Identify which cell holds the provided text, then report its (X, Y) central coordinate. 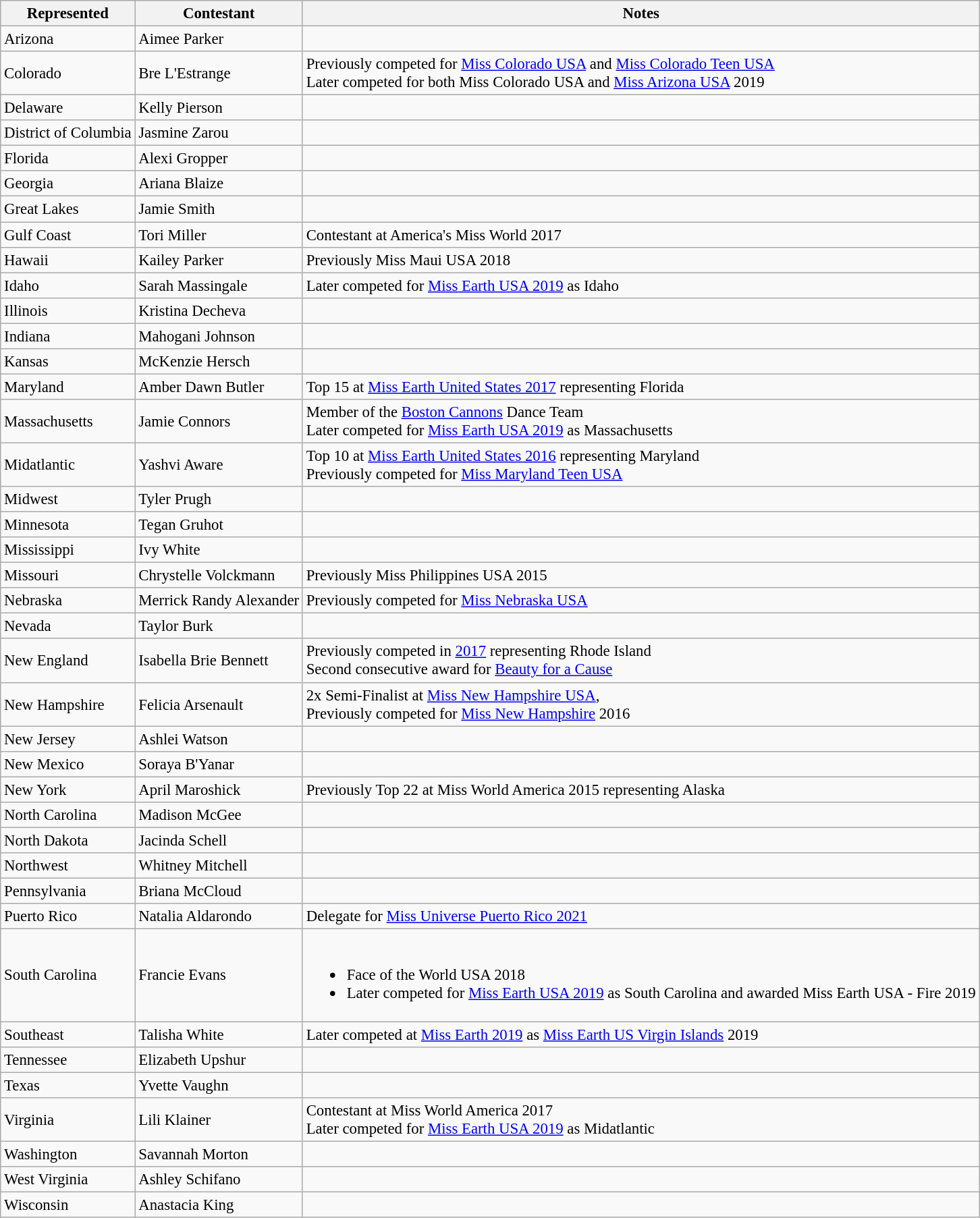
McKenzie Hersch (219, 362)
Minnesota (67, 525)
Northwest (67, 866)
Elizabeth Upshur (219, 1059)
Florida (67, 159)
Delegate for Miss Universe Puerto Rico 2021 (641, 916)
Jamie Connors (219, 421)
Indiana (67, 336)
District of Columbia (67, 133)
April Maroshick (219, 790)
Idaho (67, 285)
Kristina Decheva (219, 310)
Southeast (67, 1034)
Francie Evans (219, 976)
Taylor Burk (219, 626)
Chrystelle Volckmann (219, 576)
Sarah Massingale (219, 285)
Ivy White (219, 550)
Lili Klainer (219, 1119)
Tegan Gruhot (219, 525)
Isabella Brie Bennett (219, 661)
Top 10 at Miss Earth United States 2016 representing MarylandPreviously competed for Miss Maryland Teen USA (641, 464)
Kansas (67, 362)
Kelly Pierson (219, 108)
New Mexico (67, 764)
Yashvi Aware (219, 464)
New Hampshire (67, 704)
Yvette Vaughn (219, 1085)
Bre L'Estrange (219, 73)
Texas (67, 1085)
Gulf Coast (67, 235)
Washington (67, 1154)
Briana McCloud (219, 891)
Tennessee (67, 1059)
Hawaii (67, 260)
Georgia (67, 184)
Madison McGee (219, 815)
Face of the World USA 2018Later competed for Miss Earth USA 2019 as South Carolina and awarded Miss Earth USA - Fire 2019 (641, 976)
Ariana Blaize (219, 184)
Member of the Boston Cannons Dance TeamLater competed for Miss Earth USA 2019 as Massachusetts (641, 421)
Delaware (67, 108)
Top 15 at Miss Earth United States 2017 representing Florida (641, 387)
Later competed for Miss Earth USA 2019 as Idaho (641, 285)
Midatlantic (67, 464)
Previously Miss Maui USA 2018 (641, 260)
New England (67, 661)
Ashley Schifano (219, 1180)
Previously competed for Miss Colorado USA and Miss Colorado Teen USALater competed for both Miss Colorado USA and Miss Arizona USA 2019 (641, 73)
Amber Dawn Butler (219, 387)
New Jersey (67, 739)
Virginia (67, 1119)
Maryland (67, 387)
Mahogani Johnson (219, 336)
Jacinda Schell (219, 840)
Previously competed in 2017 representing Rhode IslandSecond consecutive award for Beauty for a Cause (641, 661)
Natalia Aldarondo (219, 916)
South Carolina (67, 976)
New York (67, 790)
Jamie Smith (219, 209)
Later competed at Miss Earth 2019 as Miss Earth US Virgin Islands 2019 (641, 1034)
Midwest (67, 499)
Contestant at America's Miss World 2017 (641, 235)
Felicia Arsenault (219, 704)
Tyler Prugh (219, 499)
Tori Miller (219, 235)
Previously competed for Miss Nebraska USA (641, 601)
Wisconsin (67, 1205)
Contestant at Miss World America 2017Later competed for Miss Earth USA 2019 as Midatlantic (641, 1119)
Previously Top 22 at Miss World America 2015 representing Alaska (641, 790)
Anastacia King (219, 1205)
Previously Miss Philippines USA 2015 (641, 576)
North Dakota (67, 840)
Jasmine Zarou (219, 133)
Pennsylvania (67, 891)
Great Lakes (67, 209)
Aimee Parker (219, 39)
North Carolina (67, 815)
Ashlei Watson (219, 739)
Talisha White (219, 1034)
Savannah Morton (219, 1154)
Massachusetts (67, 421)
Nevada (67, 626)
Kailey Parker (219, 260)
2x Semi-Finalist at Miss New Hampshire USA,Previously competed for Miss New Hampshire 2016 (641, 704)
Merrick Randy Alexander (219, 601)
Contestant (219, 13)
Puerto Rico (67, 916)
Nebraska (67, 601)
Soraya B'Yanar (219, 764)
Represented (67, 13)
Alexi Gropper (219, 159)
Notes (641, 13)
Missouri (67, 576)
West Virginia (67, 1180)
Whitney Mitchell (219, 866)
Mississippi (67, 550)
Arizona (67, 39)
Illinois (67, 310)
Colorado (67, 73)
